Return the (x, y) coordinate for the center point of the cell that contains the specified text.  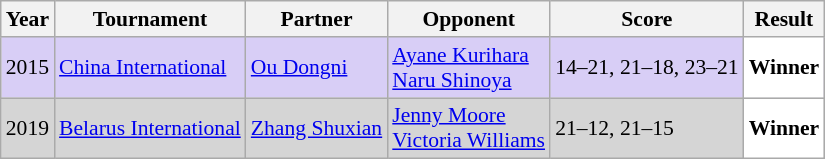
Jenny Moore Victoria Williams (468, 128)
Ayane Kurihara Naru Shinoya (468, 68)
Zhang Shuxian (316, 128)
Score (647, 19)
China International (150, 68)
Tournament (150, 19)
Ou Dongni (316, 68)
Year (28, 19)
Belarus International (150, 128)
Result (784, 19)
2019 (28, 128)
Opponent (468, 19)
2015 (28, 68)
21–12, 21–15 (647, 128)
Partner (316, 19)
14–21, 21–18, 23–21 (647, 68)
